From the cell containing the given text, extract its center point as (X, Y) coordinate. 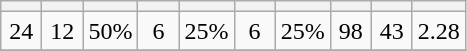
43 (392, 31)
12 (62, 31)
2.28 (438, 31)
98 (350, 31)
50% (110, 31)
24 (22, 31)
